From the cell containing the given text, extract its center point as (x, y) coordinate. 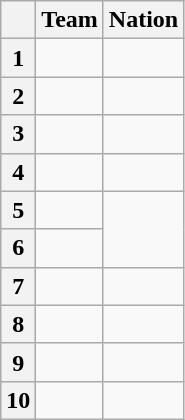
Team (70, 20)
8 (18, 324)
4 (18, 172)
3 (18, 134)
6 (18, 248)
5 (18, 210)
9 (18, 362)
2 (18, 96)
1 (18, 58)
10 (18, 400)
7 (18, 286)
Nation (143, 20)
